Determine the [x, y] coordinate at the center of the cell enclosing the given text.  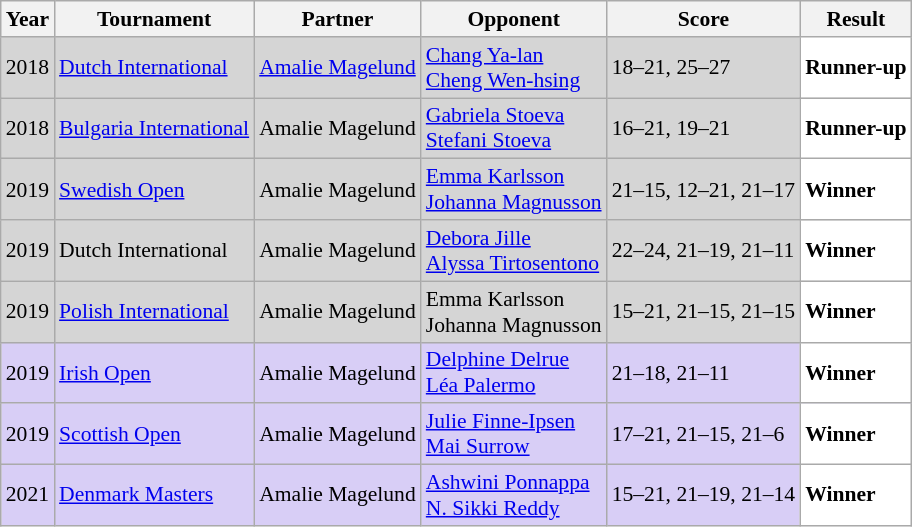
Debora Jille Alyssa Tirtosentono [514, 250]
Delphine Delrue Léa Palermo [514, 372]
Tournament [154, 19]
Bulgaria International [154, 128]
Score [704, 19]
15–21, 21–19, 21–14 [704, 496]
2021 [28, 496]
Ashwini Ponnappa N. Sikki Reddy [514, 496]
21–15, 12–21, 21–17 [704, 190]
Opponent [514, 19]
15–21, 21–15, 21–15 [704, 312]
Irish Open [154, 372]
Polish International [154, 312]
22–24, 21–19, 21–11 [704, 250]
Julie Finne-Ipsen Mai Surrow [514, 434]
Denmark Masters [154, 496]
Scottish Open [154, 434]
Gabriela Stoeva Stefani Stoeva [514, 128]
Year [28, 19]
Result [856, 19]
16–21, 19–21 [704, 128]
Chang Ya-lan Cheng Wen-hsing [514, 68]
18–21, 25–27 [704, 68]
Partner [338, 19]
21–18, 21–11 [704, 372]
Swedish Open [154, 190]
17–21, 21–15, 21–6 [704, 434]
